Search for the cell housing the specified text and yield its [x, y] center coordinate. 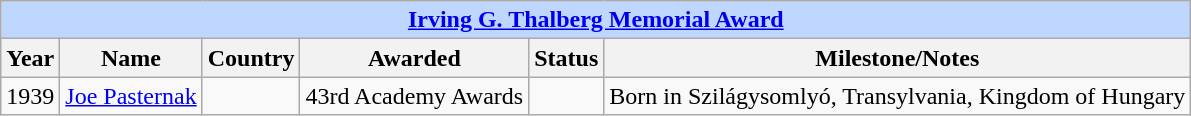
Year [30, 58]
Country [251, 58]
Joe Pasternak [131, 96]
43rd Academy Awards [414, 96]
Awarded [414, 58]
Name [131, 58]
Irving G. Thalberg Memorial Award [596, 20]
Status [566, 58]
Born in Szilágysomlyó, Transylvania, Kingdom of Hungary [898, 96]
Milestone/Notes [898, 58]
1939 [30, 96]
